For the text-containing cell, return its midpoint in [x, y] coordinate format. 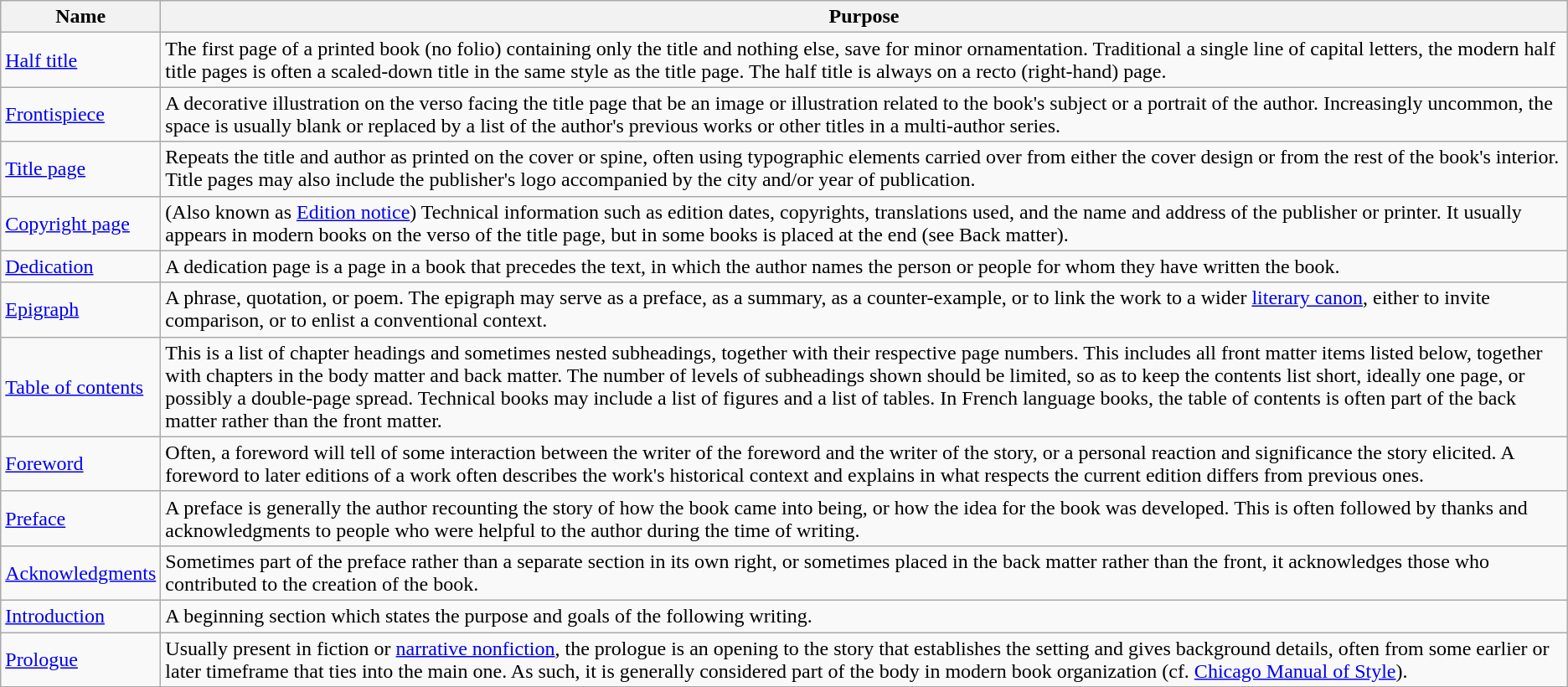
Preface [80, 518]
Purpose [864, 17]
Table of contents [80, 387]
Title page [80, 169]
A beginning section which states the purpose and goals of the following writing. [864, 616]
Introduction [80, 616]
Prologue [80, 659]
Name [80, 17]
Foreword [80, 464]
A dedication page is a page in a book that precedes the text, in which the author names the person or people for whom they have written the book. [864, 266]
Copyright page [80, 223]
Acknowledgments [80, 573]
Epigraph [80, 310]
Half title [80, 60]
Frontispiece [80, 114]
Dedication [80, 266]
